Scan for the cell matching the given text and deliver its (X, Y) coordinate at center. 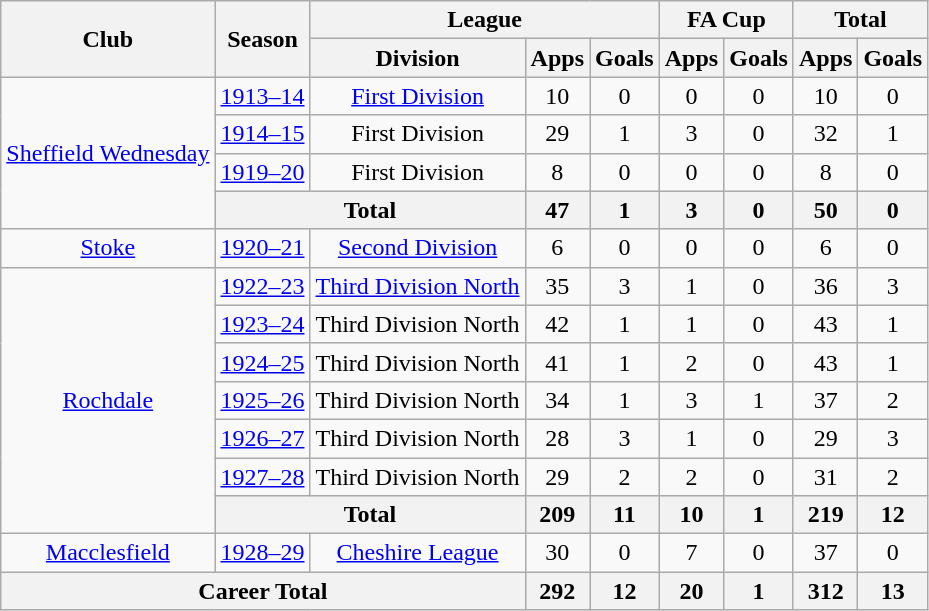
42 (557, 324)
1923–24 (262, 324)
1927–28 (262, 477)
Second Division (418, 248)
1919–20 (262, 172)
50 (825, 210)
28 (557, 438)
1926–27 (262, 438)
31 (825, 477)
Rochdale (108, 400)
312 (825, 591)
32 (825, 134)
Division (418, 58)
41 (557, 362)
13 (893, 591)
20 (691, 591)
Club (108, 39)
FA Cup (726, 20)
League (484, 20)
1914–15 (262, 134)
1913–14 (262, 96)
36 (825, 286)
1922–23 (262, 286)
Career Total (263, 591)
30 (557, 553)
Stoke (108, 248)
34 (557, 400)
35 (557, 286)
47 (557, 210)
219 (825, 515)
292 (557, 591)
1928–29 (262, 553)
209 (557, 515)
Sheffield Wednesday (108, 153)
1925–26 (262, 400)
Macclesfield (108, 553)
Season (262, 39)
1924–25 (262, 362)
1920–21 (262, 248)
7 (691, 553)
Cheshire League (418, 553)
11 (625, 515)
